For the text-containing cell, return its midpoint in [X, Y] coordinate format. 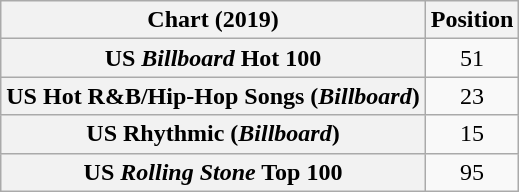
15 [472, 134]
23 [472, 96]
Position [472, 20]
US Hot R&B/Hip-Hop Songs (Billboard) [213, 96]
US Billboard Hot 100 [213, 58]
51 [472, 58]
US Rolling Stone Top 100 [213, 172]
Chart (2019) [213, 20]
US Rhythmic (Billboard) [213, 134]
95 [472, 172]
